Scan for the cell matching the given text and deliver its (x, y) coordinate at center. 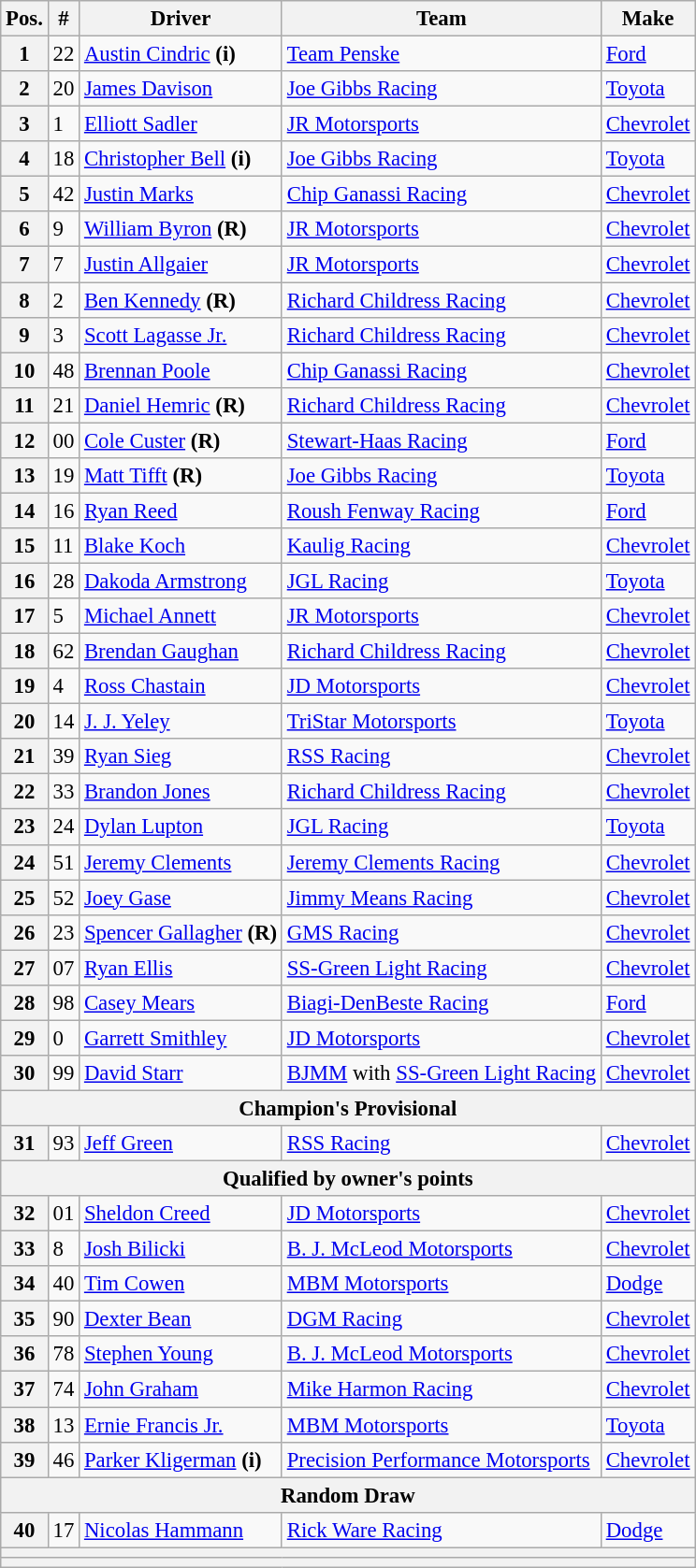
Jimmy Means Racing (442, 898)
Rick Ware Racing (442, 1530)
J. J. Yeley (181, 722)
TriStar Motorsports (442, 722)
26 (24, 932)
78 (64, 1355)
Stephen Young (181, 1355)
Scott Lagasse Jr. (181, 335)
48 (64, 370)
Josh Bilicki (181, 1249)
30 (24, 1073)
62 (64, 652)
# (64, 19)
36 (24, 1355)
Make (647, 19)
34 (24, 1284)
42 (64, 194)
25 (24, 898)
Sheldon Creed (181, 1214)
Qualified by owner's points (348, 1179)
Garrett Smithley (181, 1038)
51 (64, 862)
Ernie Francis Jr. (181, 1425)
Team Penske (442, 54)
Driver (181, 19)
01 (64, 1214)
BJMM with SS-Green Light Racing (442, 1073)
Jeremy Clements Racing (442, 862)
Brendan Gaughan (181, 652)
Dakoda Armstrong (181, 581)
Jeff Green (181, 1144)
35 (24, 1319)
Ryan Sieg (181, 756)
SS-Green Light Racing (442, 968)
Dylan Lupton (181, 827)
Jeremy Clements (181, 862)
Daniel Hemric (R) (181, 405)
Tim Cowen (181, 1284)
99 (64, 1073)
Dexter Bean (181, 1319)
29 (24, 1038)
31 (24, 1144)
90 (64, 1319)
52 (64, 898)
Precision Performance Motorsports (442, 1460)
Ryan Ellis (181, 968)
Justin Marks (181, 194)
00 (64, 440)
12 (24, 440)
Brandon Jones (181, 792)
Parker Kligerman (i) (181, 1460)
James Davison (181, 89)
Pos. (24, 19)
Blake Koch (181, 546)
Brennan Poole (181, 370)
Stewart-Haas Racing (442, 440)
Justin Allgaier (181, 265)
David Starr (181, 1073)
32 (24, 1214)
Nicolas Hammann (181, 1530)
Champion's Provisional (348, 1108)
Christopher Bell (i) (181, 159)
Spencer Gallagher (R) (181, 932)
William Byron (R) (181, 229)
10 (24, 370)
Ryan Reed (181, 511)
6 (24, 229)
Kaulig Racing (442, 546)
DGM Racing (442, 1319)
Ben Kennedy (R) (181, 300)
98 (64, 1003)
74 (64, 1389)
GMS Racing (442, 932)
Casey Mears (181, 1003)
Roush Fenway Racing (442, 511)
Mike Harmon Racing (442, 1389)
93 (64, 1144)
46 (64, 1460)
38 (24, 1425)
John Graham (181, 1389)
Cole Custer (R) (181, 440)
07 (64, 968)
27 (24, 968)
Austin Cindric (i) (181, 54)
Elliott Sadler (181, 124)
Joey Gase (181, 898)
0 (64, 1038)
15 (24, 546)
Ross Chastain (181, 686)
Michael Annett (181, 616)
Team (442, 19)
Biagi-DenBeste Racing (442, 1003)
37 (24, 1389)
Matt Tifft (R) (181, 476)
Random Draw (348, 1495)
